Extract the [x, y] coordinate from the center of the cell holding the provided text.  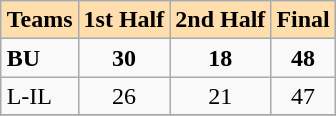
Final [303, 20]
48 [303, 58]
30 [124, 58]
21 [220, 96]
L-IL [40, 96]
BU [40, 58]
47 [303, 96]
1st Half [124, 20]
18 [220, 58]
Teams [40, 20]
26 [124, 96]
2nd Half [220, 20]
